Pinpoint the cell where the given text exists, returning its (x, y) midpoint coordinate. 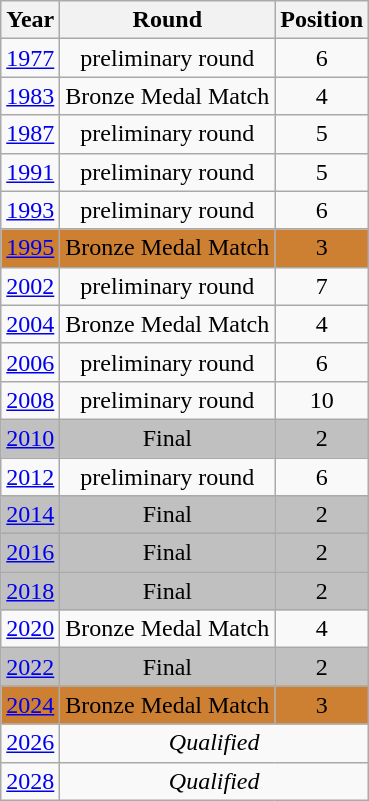
2018 (30, 591)
10 (322, 400)
2014 (30, 515)
2004 (30, 324)
2026 (30, 743)
2002 (30, 286)
1995 (30, 248)
1983 (30, 96)
Year (30, 20)
2024 (30, 705)
2016 (30, 553)
Position (322, 20)
Round (168, 20)
1977 (30, 58)
1987 (30, 134)
2028 (30, 781)
7 (322, 286)
2006 (30, 362)
2010 (30, 438)
1993 (30, 210)
2020 (30, 629)
2012 (30, 477)
1991 (30, 172)
2022 (30, 667)
2008 (30, 400)
